For the text-containing cell, return its midpoint in [X, Y] coordinate format. 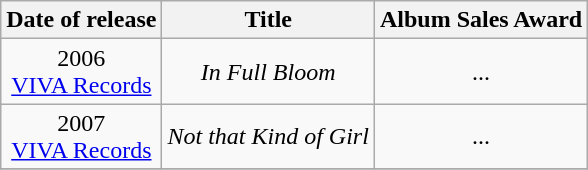
Album Sales Award [480, 20]
Not that Kind of Girl [268, 136]
Date of release [82, 20]
2007VIVA Records [82, 136]
In Full Bloom [268, 72]
Title [268, 20]
2006VIVA Records [82, 72]
